Capture the cell that displays the provided text and extract its (X, Y) central coordinate. 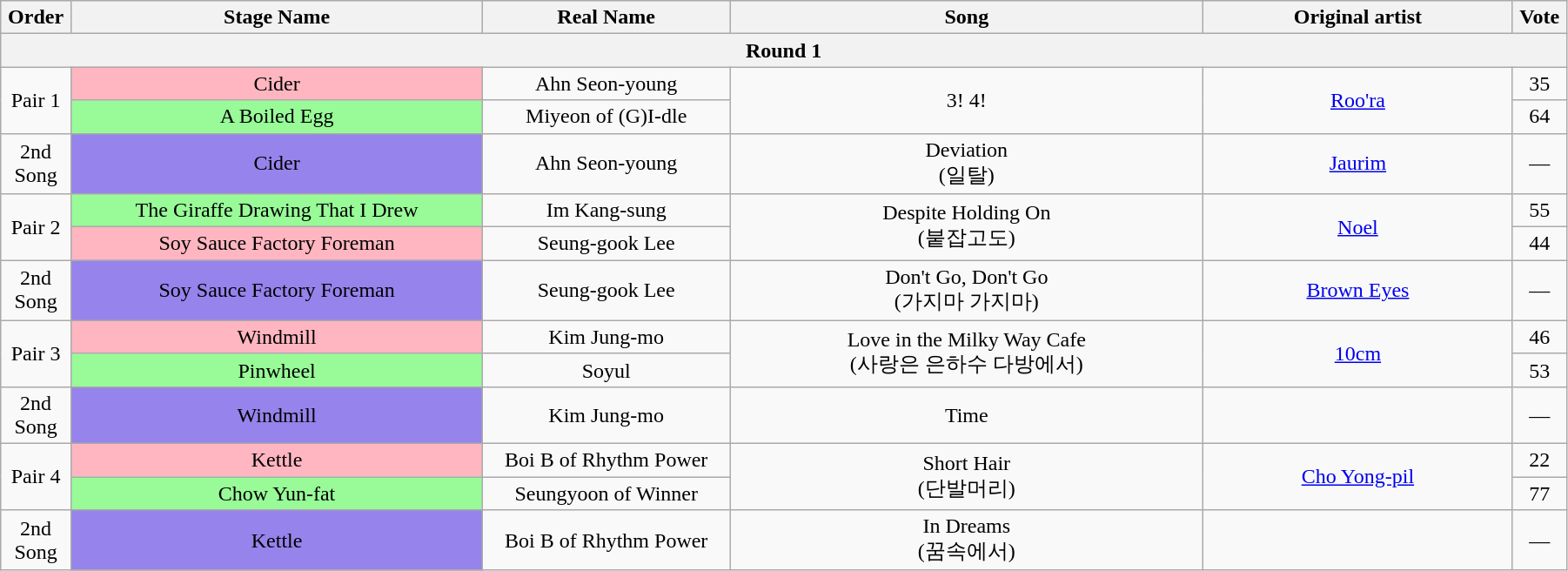
Don't Go, Don't Go(가지마 가지마) (967, 291)
Despite Holding On(붙잡고도) (967, 227)
Im Kang-sung (606, 211)
10cm (1357, 353)
Song (967, 17)
Jaurim (1357, 164)
Pinwheel (277, 370)
Love in the Milky Way Cafe(사랑은 은하수 다방에서) (967, 353)
Pair 1 (37, 100)
Seungyoon of Winner (606, 494)
A Boiled Egg (277, 117)
Real Name (606, 17)
64 (1540, 117)
3! 4! (967, 100)
Brown Eyes (1357, 291)
Original artist (1357, 17)
53 (1540, 370)
The Giraffe Drawing That I Drew (277, 211)
44 (1540, 244)
Vote (1540, 17)
Pair 3 (37, 353)
Pair 4 (37, 476)
Miyeon of (G)I-dle (606, 117)
Stage Name (277, 17)
46 (1540, 337)
Pair 2 (37, 227)
77 (1540, 494)
Cho Yong-pil (1357, 476)
In Dreams(꿈속에서) (967, 541)
35 (1540, 84)
Chow Yun-fat (277, 494)
Time (967, 414)
Round 1 (784, 50)
22 (1540, 460)
Short Hair(단발머리) (967, 476)
Roo'ra (1357, 100)
Soyul (606, 370)
Noel (1357, 227)
55 (1540, 211)
Order (37, 17)
Deviation(일탈) (967, 164)
